Identify which cell holds the provided text, then report its [X, Y] central coordinate. 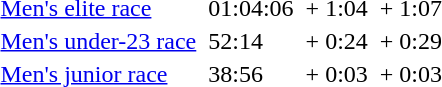
52:14 [251, 41]
+ 0:24 [336, 41]
